Search for the cell housing the specified text and yield its [x, y] center coordinate. 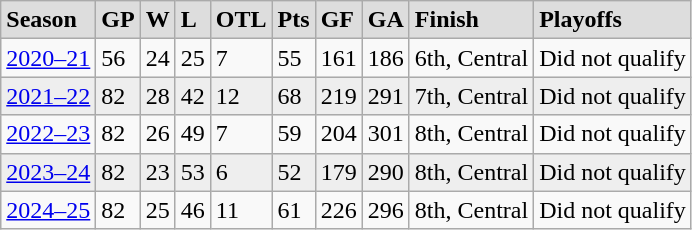
23 [158, 172]
12 [241, 96]
OTL [241, 20]
Finish [471, 20]
11 [241, 210]
2022–23 [48, 134]
GP [118, 20]
219 [338, 96]
226 [338, 210]
GA [386, 20]
GF [338, 20]
49 [192, 134]
290 [386, 172]
Playoffs [613, 20]
46 [192, 210]
42 [192, 96]
186 [386, 58]
W [158, 20]
301 [386, 134]
52 [294, 172]
56 [118, 58]
2021–22 [48, 96]
7th, Central [471, 96]
6th, Central [471, 58]
291 [386, 96]
2023–24 [48, 172]
2024–25 [48, 210]
6 [241, 172]
179 [338, 172]
Pts [294, 20]
55 [294, 58]
68 [294, 96]
28 [158, 96]
53 [192, 172]
296 [386, 210]
24 [158, 58]
161 [338, 58]
2020–21 [48, 58]
Season [48, 20]
59 [294, 134]
61 [294, 210]
204 [338, 134]
L [192, 20]
26 [158, 134]
